From the cell containing the given text, extract its center point as [X, Y] coordinate. 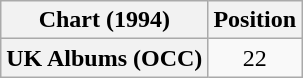
Chart (1994) [104, 20]
Position [255, 20]
UK Albums (OCC) [104, 58]
22 [255, 58]
